Capture the cell that displays the provided text and extract its (X, Y) central coordinate. 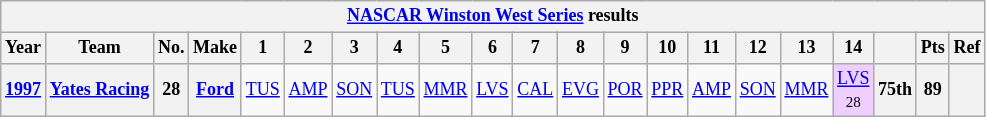
7 (536, 48)
89 (932, 90)
No. (172, 48)
Ref (967, 48)
Pts (932, 48)
3 (354, 48)
6 (492, 48)
Ford (216, 90)
POR (625, 90)
9 (625, 48)
11 (712, 48)
4 (398, 48)
8 (581, 48)
13 (806, 48)
5 (446, 48)
LVS28 (854, 90)
CAL (536, 90)
2 (308, 48)
1997 (24, 90)
12 (758, 48)
75th (896, 90)
14 (854, 48)
28 (172, 90)
Make (216, 48)
EVG (581, 90)
Yates Racing (99, 90)
PPR (668, 90)
Year (24, 48)
1 (262, 48)
LVS (492, 90)
NASCAR Winston West Series results (493, 16)
10 (668, 48)
Team (99, 48)
